Search for the cell housing the specified text and yield its [X, Y] center coordinate. 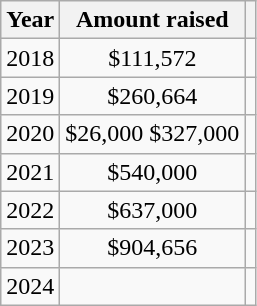
$904,656 [152, 248]
2023 [30, 248]
Amount raised [152, 20]
2020 [30, 134]
$111,572 [152, 58]
$637,000 [152, 210]
$26,000 $327,000 [152, 134]
2024 [30, 286]
Year [30, 20]
2019 [30, 96]
2021 [30, 172]
2018 [30, 58]
2022 [30, 210]
$260,664 [152, 96]
$540,000 [152, 172]
